Pinpoint the cell where the given text exists, returning its [x, y] midpoint coordinate. 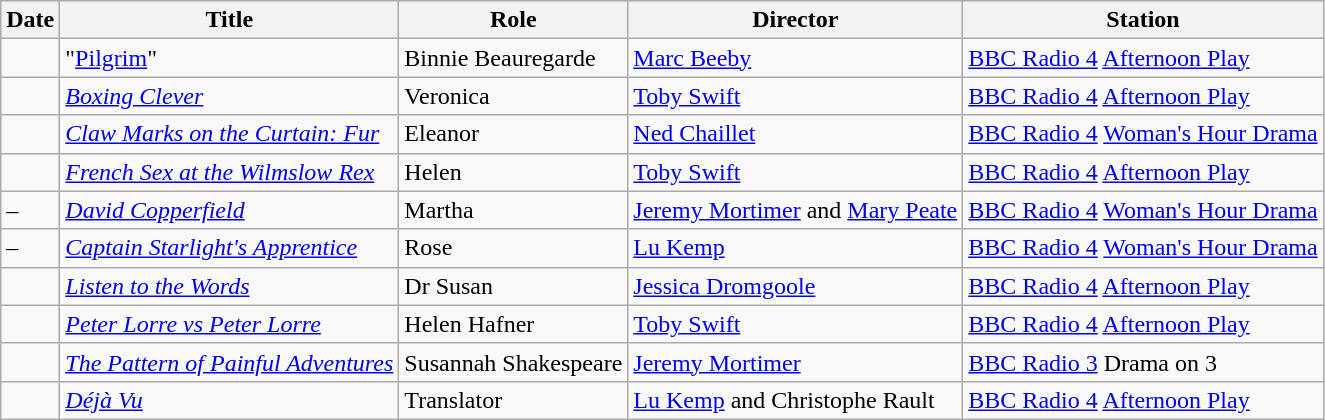
Eleanor [514, 134]
BBC Radio 3 Drama on 3 [1143, 362]
Station [1143, 20]
Title [230, 20]
David Copperfield [230, 210]
Role [514, 20]
Listen to the Words [230, 286]
Marc Beeby [796, 58]
"Pilgrim" [230, 58]
Dr Susan [514, 286]
Rose [514, 248]
Claw Marks on the Curtain: Fur [230, 134]
The Pattern of Painful Adventures [230, 362]
Veronica [514, 96]
Director [796, 20]
Jeremy Mortimer and Mary Peate [796, 210]
Peter Lorre vs Peter Lorre [230, 324]
Lu Kemp and Christophe Rault [796, 400]
French Sex at the Wilmslow Rex [230, 172]
Boxing Clever [230, 96]
Jeremy Mortimer [796, 362]
Lu Kemp [796, 248]
Translator [514, 400]
Martha [514, 210]
Jessica Dromgoole [796, 286]
Date [30, 20]
Binnie Beauregarde [514, 58]
Helen [514, 172]
Déjà Vu [230, 400]
Ned Chaillet [796, 134]
Susannah Shakespeare [514, 362]
Captain Starlight's Apprentice [230, 248]
Helen Hafner [514, 324]
